Return [X, Y] of the center of cell containing provided text 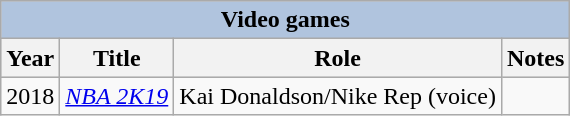
Video games [286, 20]
Year [30, 58]
Kai Donaldson/Nike Rep (voice) [338, 96]
Title [117, 58]
NBA 2K19 [117, 96]
2018 [30, 96]
Role [338, 58]
Notes [535, 58]
